For the text-containing cell, return its midpoint in [x, y] coordinate format. 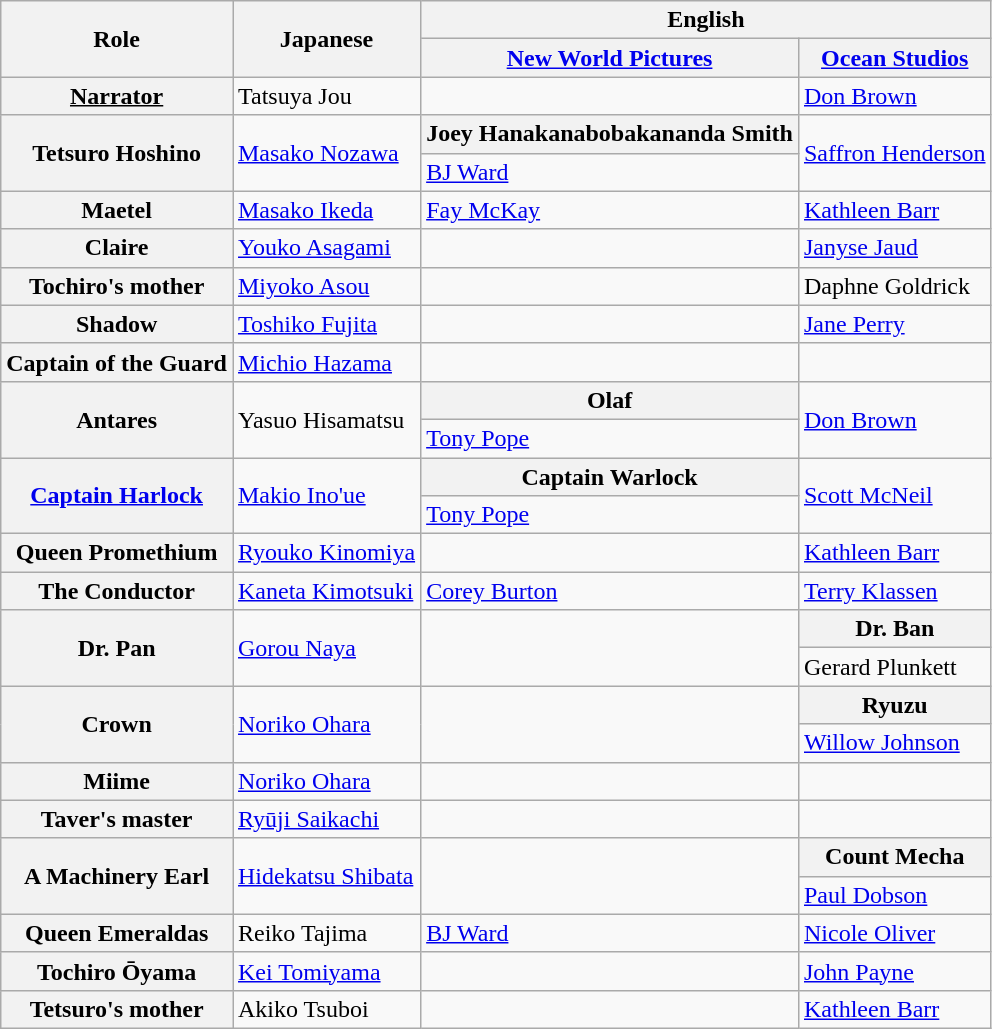
Terry Klassen [894, 591]
Reiko Tajima [326, 933]
Kei Tomiyama [326, 971]
Tochiro Ōyama [117, 971]
Captain of the Guard [117, 362]
Joey Hanakanabobakananda Smith [610, 134]
English [706, 20]
The Conductor [117, 591]
Ryūji Saikachi [326, 819]
Tochiro's mother [117, 286]
Paul Dobson [894, 895]
Taver's master [117, 819]
Olaf [610, 400]
Queen Emeraldas [117, 933]
Saffron Henderson [894, 153]
Youko Asagami [326, 248]
Willow Johnson [894, 743]
Yasuo Hisamatsu [326, 419]
Narrator [117, 96]
Tatsuya Jou [326, 96]
Dr. Ban [894, 629]
Miyoko Asou [326, 286]
Count Mecha [894, 857]
Dr. Pan [117, 648]
Japanese [326, 39]
John Payne [894, 971]
Queen Promethium [117, 553]
A Machinery Earl [117, 876]
Captain Harlock [117, 496]
Toshiko Fujita [326, 324]
Ryuzu [894, 705]
Maetel [117, 210]
Tetsuro's mother [117, 1009]
Shadow [117, 324]
Jane Perry [894, 324]
Crown [117, 724]
Miime [117, 781]
Kaneta Kimotsuki [326, 591]
Daphne Goldrick [894, 286]
Masako Nozawa [326, 153]
Janyse Jaud [894, 248]
Claire [117, 248]
Ocean Studios [894, 58]
Makio Ino'ue [326, 496]
Fay McKay [610, 210]
Gorou Naya [326, 648]
Tetsuro Hoshino [117, 153]
New World Pictures [610, 58]
Hidekatsu Shibata [326, 876]
Antares [117, 419]
Michio Hazama [326, 362]
Captain Warlock [610, 477]
Scott McNeil [894, 496]
Role [117, 39]
Nicole Oliver [894, 933]
Gerard Plunkett [894, 667]
Masako Ikeda [326, 210]
Ryouko Kinomiya [326, 553]
Corey Burton [610, 591]
Akiko Tsuboi [326, 1009]
